For the text-containing cell, return its midpoint in (X, Y) coordinate format. 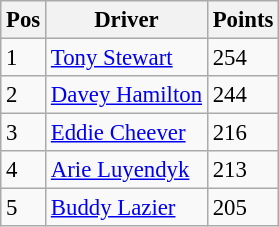
Buddy Lazier (127, 208)
Points (242, 20)
5 (24, 208)
205 (242, 208)
1 (24, 58)
213 (242, 170)
254 (242, 58)
216 (242, 133)
Tony Stewart (127, 58)
3 (24, 133)
2 (24, 95)
Davey Hamilton (127, 95)
4 (24, 170)
Driver (127, 20)
Pos (24, 20)
244 (242, 95)
Arie Luyendyk (127, 170)
Eddie Cheever (127, 133)
